Identify which cell holds the provided text, then report its [X, Y] central coordinate. 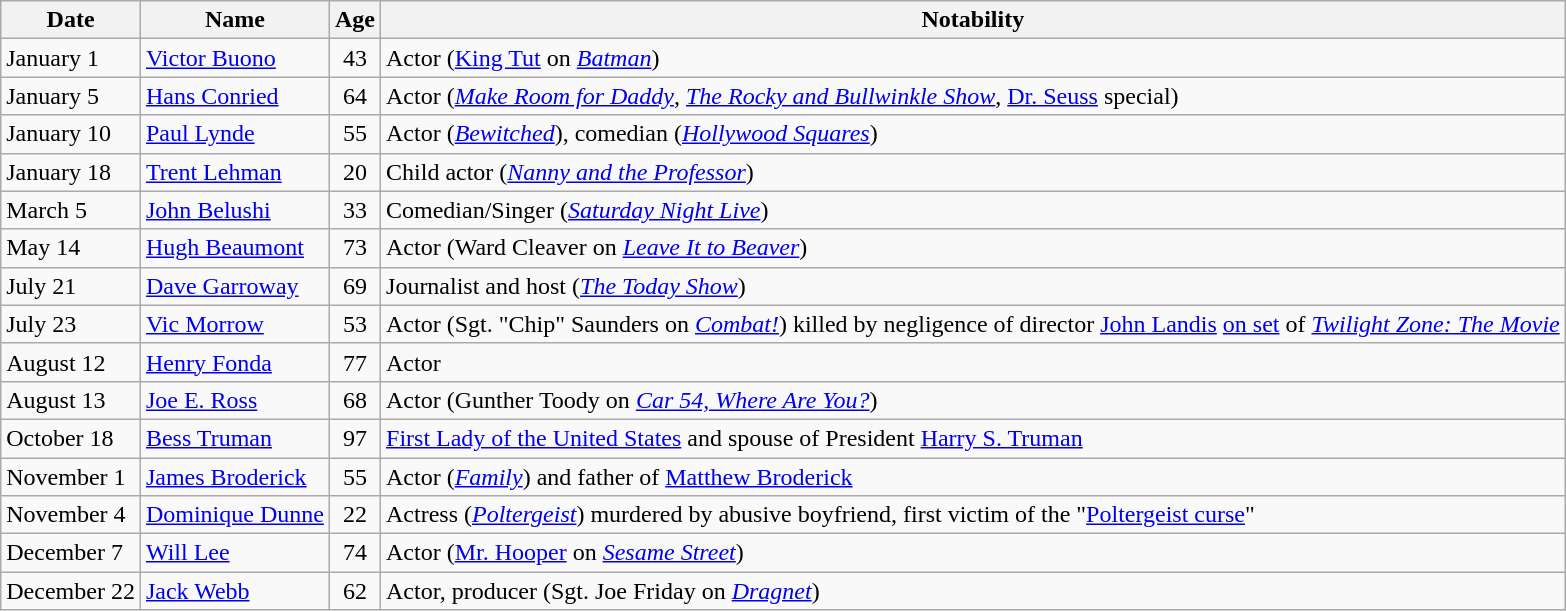
Journalist and host (The Today Show) [974, 286]
77 [354, 362]
Vic Morrow [234, 324]
Actor [974, 362]
20 [354, 172]
December 7 [71, 553]
December 22 [71, 591]
January 18 [71, 172]
May 14 [71, 248]
Comedian/Singer (Saturday Night Live) [974, 210]
Henry Fonda [234, 362]
Paul Lynde [234, 134]
53 [354, 324]
22 [354, 515]
James Broderick [234, 477]
Actor (Ward Cleaver on Leave It to Beaver) [974, 248]
74 [354, 553]
Bess Truman [234, 438]
Joe E. Ross [234, 400]
Hans Conried [234, 96]
68 [354, 400]
November 1 [71, 477]
July 23 [71, 324]
Dave Garroway [234, 286]
November 4 [71, 515]
64 [354, 96]
Child actor (Nanny and the Professor) [974, 172]
Actor (Sgt. "Chip" Saunders on Combat!) killed by negligence of director John Landis on set of Twilight Zone: The Movie [974, 324]
Actor, producer (Sgt. Joe Friday on Dragnet) [974, 591]
Notability [974, 20]
March 5 [71, 210]
62 [354, 591]
Actor (Family) and father of Matthew Broderick [974, 477]
October 18 [71, 438]
Actor (Gunther Toody on Car 54, Where Are You?) [974, 400]
33 [354, 210]
Victor Buono [234, 58]
Name [234, 20]
97 [354, 438]
Actor (Make Room for Daddy, The Rocky and Bullwinkle Show, Dr. Seuss special) [974, 96]
Will Lee [234, 553]
Actor (King Tut on Batman) [974, 58]
Actress (Poltergeist) murdered by abusive boyfriend, first victim of the "Poltergeist curse" [974, 515]
August 13 [71, 400]
August 12 [71, 362]
January 10 [71, 134]
Actor (Bewitched), comedian (Hollywood Squares) [974, 134]
Dominique Dunne [234, 515]
69 [354, 286]
John Belushi [234, 210]
Trent Lehman [234, 172]
First Lady of the United States and spouse of President Harry S. Truman [974, 438]
Jack Webb [234, 591]
Actor (Mr. Hooper on Sesame Street) [974, 553]
July 21 [71, 286]
43 [354, 58]
Date [71, 20]
73 [354, 248]
January 1 [71, 58]
Hugh Beaumont [234, 248]
January 5 [71, 96]
Age [354, 20]
